Provide the (x, y) coordinate of the cell's center where the given text is located.  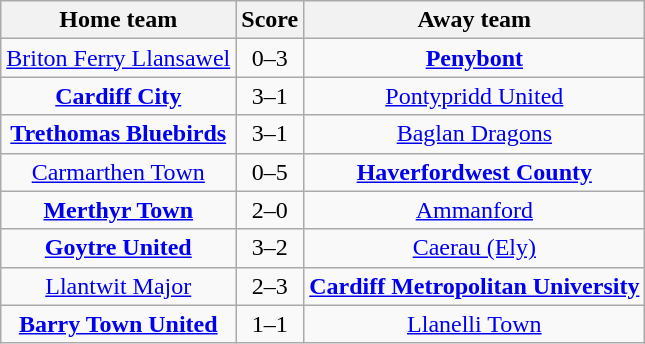
1–1 (270, 324)
Caerau (Ely) (474, 248)
Llantwit Major (118, 286)
Goytre United (118, 248)
Ammanford (474, 210)
Barry Town United (118, 324)
Cardiff Metropolitan University (474, 286)
3–2 (270, 248)
Carmarthen Town (118, 172)
Pontypridd United (474, 96)
2–3 (270, 286)
Away team (474, 20)
0–5 (270, 172)
Merthyr Town (118, 210)
Score (270, 20)
Haverfordwest County (474, 172)
0–3 (270, 58)
Cardiff City (118, 96)
Llanelli Town (474, 324)
Baglan Dragons (474, 134)
Home team (118, 20)
2–0 (270, 210)
Penybont (474, 58)
Briton Ferry Llansawel (118, 58)
Trethomas Bluebirds (118, 134)
